Extract the [x, y] coordinate from the center of the cell holding the provided text.  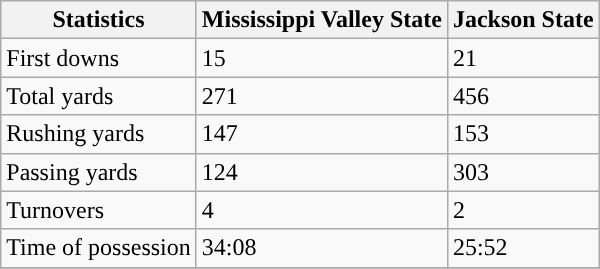
153 [523, 134]
4 [322, 210]
124 [322, 172]
Total yards [99, 96]
2 [523, 210]
Rushing yards [99, 134]
21 [523, 58]
271 [322, 96]
34:08 [322, 248]
Mississippi Valley State [322, 20]
Time of possession [99, 248]
First downs [99, 58]
456 [523, 96]
Turnovers [99, 210]
15 [322, 58]
147 [322, 134]
Jackson State [523, 20]
25:52 [523, 248]
303 [523, 172]
Passing yards [99, 172]
Statistics [99, 20]
